From the cell containing the given text, extract its center point as [X, Y] coordinate. 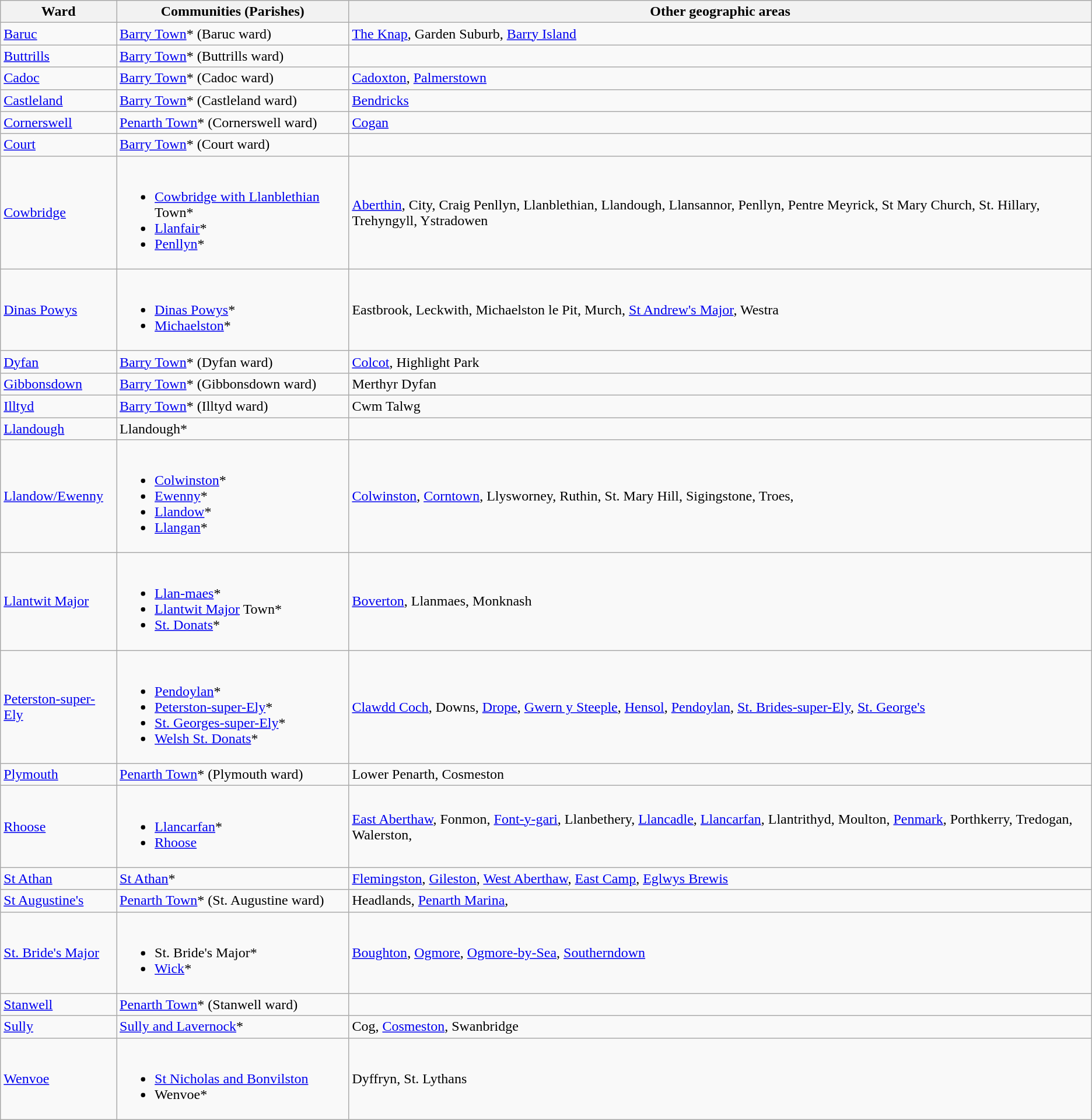
Llandough* [233, 429]
Cogan [720, 123]
East Aberthaw, Fonmon, Font-y-gari, Llanbethery, Llancadle, Llancarfan, Llantrithyd, Moulton, Penmark, Porthkerry, Tredogan, Walerston, [720, 827]
Dinas Powys*Michaelston* [233, 310]
Penarth Town* (Plymouth ward) [233, 775]
Penarth Town* (Stanwell ward) [233, 1005]
The Knap, Garden Suburb, Barry Island [720, 34]
Court [58, 145]
Penarth Town* (Cornerswell ward) [233, 123]
St. Bride's Major*Wick* [233, 953]
Illtyd [58, 406]
Aberthin, City, Craig Penllyn, Llanblethian, Llandough, Llansannor, Penllyn, Pentre Meyrick, St Mary Church, St. Hillary, Trehyngyll, Ystradowen [720, 212]
Dinas Powys [58, 310]
Sully and Lavernock* [233, 1027]
Cadoc [58, 78]
Cowbridge [58, 212]
Dyffryn, St. Lythans [720, 1079]
Llancarfan*Rhoose [233, 827]
Castleland [58, 100]
Plymouth [58, 775]
Llandow/Ewenny [58, 496]
Penarth Town* (St. Augustine ward) [233, 901]
St Athan [58, 878]
St Augustine's [58, 901]
Colwinston*Ewenny*Llandow*Llangan* [233, 496]
Barry Town* (Cadoc ward) [233, 78]
Colcot, Highlight Park [720, 362]
Cog, Cosmeston, Swanbridge [720, 1027]
Llan-maes*Llantwit Major Town*St. Donats* [233, 602]
Headlands, Penarth Marina, [720, 901]
Merthyr Dyfan [720, 384]
Llandough [58, 429]
Barry Town* (Baruc ward) [233, 34]
Flemingston, Gileston, West Aberthaw, East Camp, Eglwys Brewis [720, 878]
St Athan* [233, 878]
Sully [58, 1027]
Llantwit Major [58, 602]
Eastbrook, Leckwith, Michaelston le Pit, Murch, St Andrew's Major, Westra [720, 310]
Dyfan [58, 362]
Gibbonsdown [58, 384]
Other geographic areas [720, 12]
St. Bride's Major [58, 953]
Barry Town* (Buttrills ward) [233, 56]
Barry Town* (Castleland ward) [233, 100]
Bendricks [720, 100]
Cornerswell [58, 123]
Rhoose [58, 827]
Peterston-super-Ely [58, 707]
Clawdd Coch, Downs, Drope, Gwern y Steeple, Hensol, Pendoylan, St. Brides-super-Ely, St. George's [720, 707]
Barry Town* (Court ward) [233, 145]
Pendoylan*Peterston-super-Ely*St. Georges-super-Ely*Welsh St. Donats* [233, 707]
Cwm Talwg [720, 406]
Cadoxton, Palmerstown [720, 78]
Barry Town* (Dyfan ward) [233, 362]
Wenvoe [58, 1079]
Cowbridge with Llanblethian Town*Llanfair*Penllyn* [233, 212]
Boughton, Ogmore, Ogmore-by-Sea, Southerndown [720, 953]
Stanwell [58, 1005]
Lower Penarth, Cosmeston [720, 775]
Colwinston, Corntown, Llysworney, Ruthin, St. Mary Hill, Sigingstone, Troes, [720, 496]
Ward [58, 12]
St Nicholas and BonvilstonWenvoe* [233, 1079]
Baruc [58, 34]
Barry Town* (Illtyd ward) [233, 406]
Boverton, Llanmaes, Monknash [720, 602]
Buttrills [58, 56]
Communities (Parishes) [233, 12]
Barry Town* (Gibbonsdown ward) [233, 384]
